Output the (x, y) coordinate of the center of the cell containing the given text.  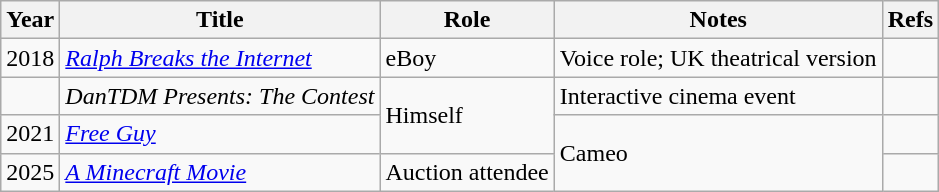
A Minecraft Movie (220, 172)
Cameo (718, 153)
Role (467, 20)
2018 (30, 58)
Notes (718, 20)
Auction attendee (467, 172)
DanTDM Presents: The Contest (220, 96)
Interactive cinema event (718, 96)
Voice role; UK theatrical version (718, 58)
Ralph Breaks the Internet (220, 58)
Himself (467, 115)
2025 (30, 172)
Title (220, 20)
eBoy (467, 58)
2021 (30, 134)
Year (30, 20)
Free Guy (220, 134)
Refs (910, 20)
